Find where the given text appears and provide that cell's center as [X, Y] coordinate. 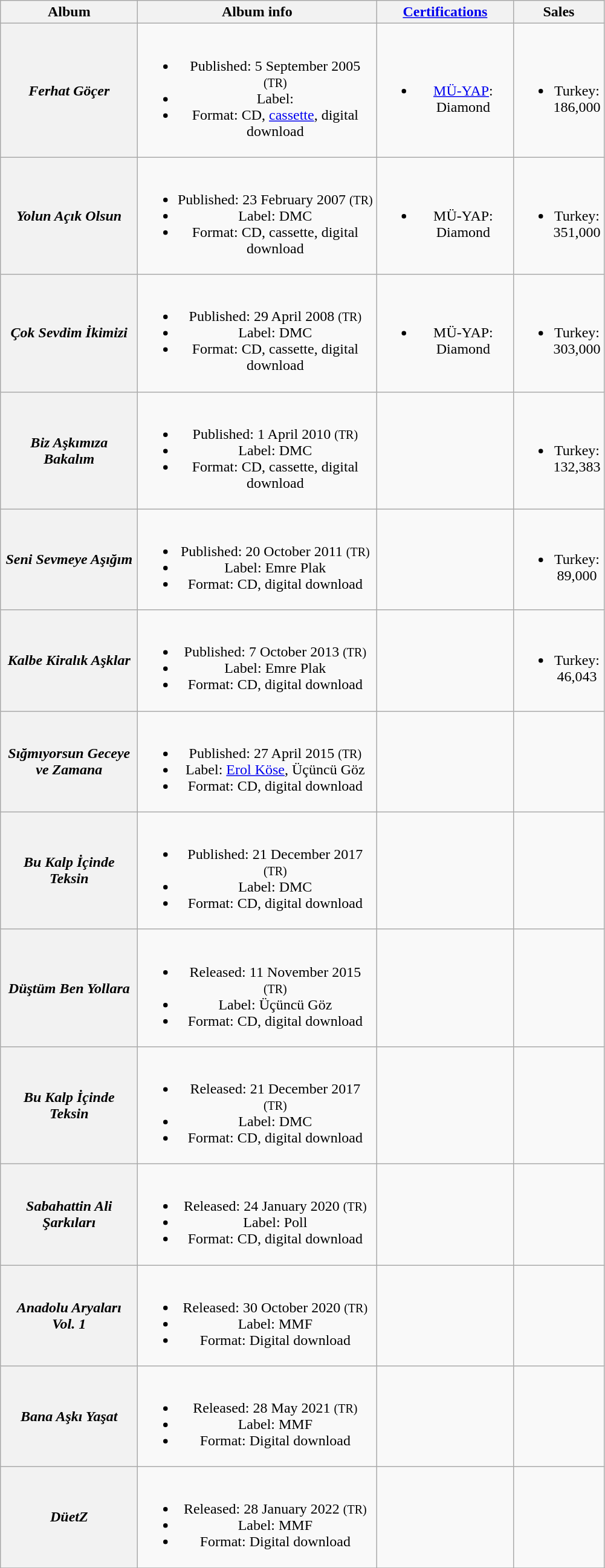
Published: 29 April 2008 (TR)Label: DMCFormat: CD, cassette, digital download [257, 333]
Sığmıyorsun Geceye ve Zamana [69, 762]
Sabahattin Ali Şarkıları [69, 1214]
Turkey: 303,000 [558, 333]
Yolun Açık Olsun [69, 216]
Turkey: 46,043 [558, 660]
Published: 1 April 2010 (TR)Label: DMCFormat: CD, cassette, digital download [257, 450]
Released: 28 January 2022 (TR)Label: MMFFormat: Digital download [257, 1517]
Published: 27 April 2015 (TR)Label: Erol Köse, Üçüncü GözFormat: CD, digital download [257, 762]
Seni Sevmeye Aşığım [69, 560]
Released: 11 November 2015 (TR)Label: Üçüncü GözFormat: CD, digital download [257, 988]
DüetZ [69, 1517]
Biz Aşkımıza Bakalım [69, 450]
Certifications [445, 12]
Released: 21 December 2017 (TR)Label: DMCFormat: CD, digital download [257, 1105]
Düştüm Ben Yollara [69, 988]
Kalbe Kiralık Aşklar [69, 660]
Album [69, 12]
Published: 21 December 2017 (TR)Label: DMCFormat: CD, digital download [257, 870]
Turkey: 89,000 [558, 560]
Bana Aşkı Yaşat [69, 1417]
Album info [257, 12]
Çok Sevdim İkimizi [69, 333]
Sales [558, 12]
Released: 24 January 2020 (TR)Label: PollFormat: CD, digital download [257, 1214]
Released: 30 October 2020 (TR)Label: MMFFormat: Digital download [257, 1315]
Published: 23 February 2007 (TR)Label: DMCFormat: CD, cassette, digital download [257, 216]
Released: 28 May 2021 (TR)Label: MMFFormat: Digital download [257, 1417]
Published: 7 October 2013 (TR)Label: Emre PlakFormat: CD, digital download [257, 660]
Turkey: 351,000 [558, 216]
Turkey: 132,383 [558, 450]
Anadolu Aryaları Vol. 1 [69, 1315]
Turkey: 186,000 [558, 91]
Ferhat Göçer [69, 91]
Published: 5 September 2005 (TR)Label: Format: CD, cassette, digital download [257, 91]
Published: 20 October 2011 (TR)Label: Emre PlakFormat: CD, digital download [257, 560]
